Find where the given text appears and provide that cell's center as (X, Y) coordinate. 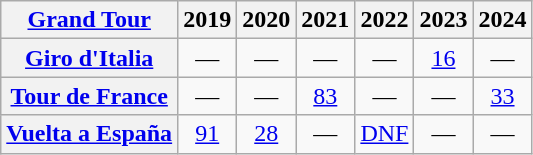
Giro d'Italia (90, 58)
2021 (326, 20)
83 (326, 96)
Grand Tour (90, 20)
DNF (384, 134)
2022 (384, 20)
2019 (208, 20)
16 (444, 58)
2024 (502, 20)
Vuelta a España (90, 134)
Tour de France (90, 96)
2020 (266, 20)
91 (208, 134)
28 (266, 134)
33 (502, 96)
2023 (444, 20)
